Return the [x, y] coordinate for the center point of the cell that contains the specified text.  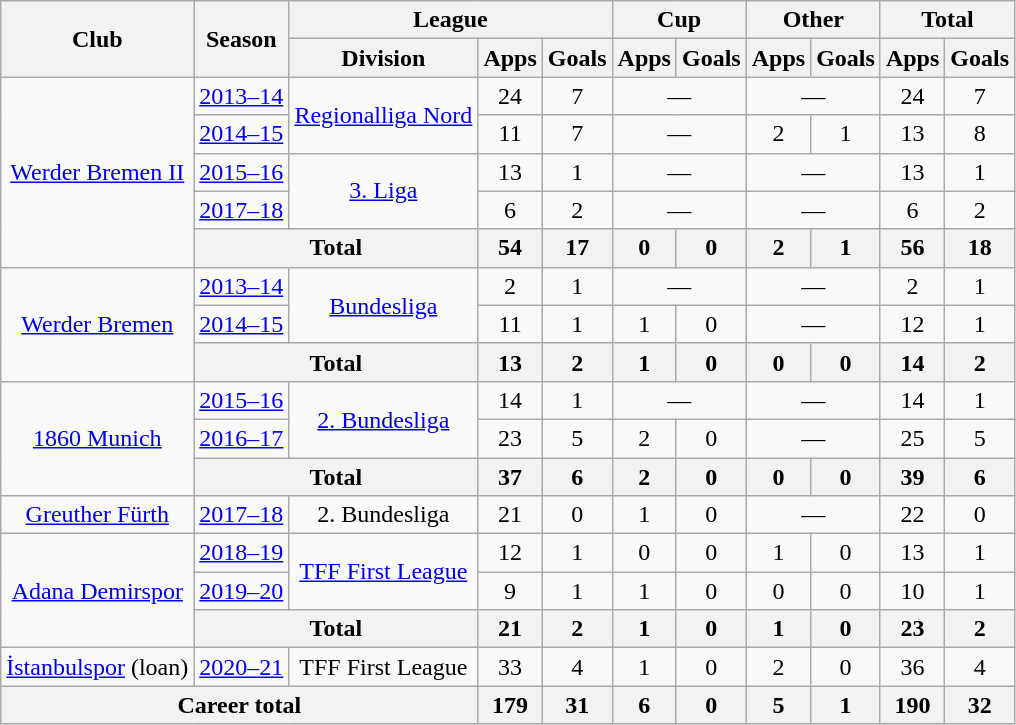
2019–20 [242, 591]
17 [577, 248]
33 [510, 667]
Adana Demirspor [98, 591]
37 [510, 477]
179 [510, 705]
Greuther Fürth [98, 515]
Bundesliga [384, 305]
36 [912, 667]
10 [912, 591]
İstanbulspor (loan) [98, 667]
18 [980, 248]
31 [577, 705]
Cup [679, 20]
Division [384, 58]
2016–17 [242, 438]
Werder Bremen II [98, 172]
2020–21 [242, 667]
39 [912, 477]
190 [912, 705]
25 [912, 438]
Career total [240, 705]
Other [813, 20]
22 [912, 515]
2018–19 [242, 553]
9 [510, 591]
8 [980, 134]
1860 Munich [98, 438]
Club [98, 39]
League [450, 20]
Season [242, 39]
Regionalliga Nord [384, 115]
54 [510, 248]
32 [980, 705]
Werder Bremen [98, 324]
3. Liga [384, 191]
56 [912, 248]
